Identify which cell holds the provided text, then report its (x, y) central coordinate. 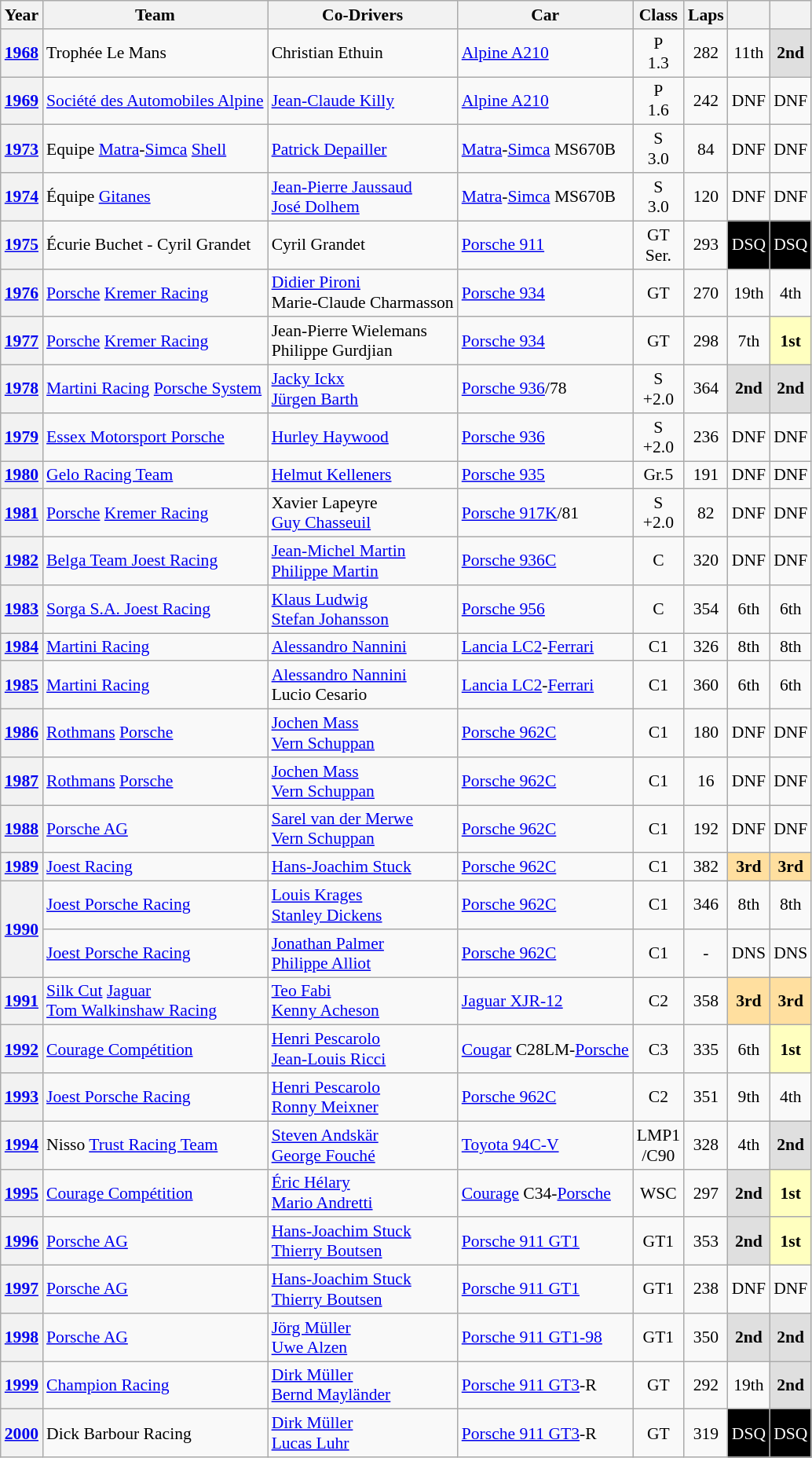
Jean-Pierre Wielemans Philippe Gurdjian (363, 341)
346 (706, 905)
Courage C34-Porsche (545, 1192)
1975 (22, 245)
Teo Fabi Kenny Acheson (363, 1001)
1987 (22, 781)
Jacky Ickx Jürgen Barth (363, 390)
242 (706, 101)
1969 (22, 101)
270 (706, 292)
364 (706, 390)
120 (706, 196)
1999 (22, 1386)
16 (706, 781)
1986 (22, 734)
Jonathan Palmer Philippe Alliot (363, 954)
Porsche 911 GT1-98 (545, 1337)
Silk Cut Jaguar Tom Walkinshaw Racing (155, 1001)
335 (706, 1050)
Gelo Racing Team (155, 475)
Toyota 94C-V (545, 1145)
1997 (22, 1290)
Xavier Lapeyre Guy Chasseuil (363, 514)
382 (706, 867)
1980 (22, 475)
Sorga S.A. Joest Racing (155, 610)
Porsche 936/78 (545, 390)
Hurley Haywood (363, 437)
1995 (22, 1192)
Dirk Müller Bernd Mayländer (363, 1386)
Jean-Pierre Jaussaud José Dolhem (363, 196)
350 (706, 1337)
328 (706, 1145)
Essex Motorsport Porsche (155, 437)
Dirk Müller Lucas Luhr (363, 1433)
2000 (22, 1433)
282 (706, 53)
P1.3 (658, 53)
1998 (22, 1337)
C3 (658, 1050)
Alessandro Nannini (363, 647)
Martini Racing Porsche System (155, 390)
Porsche 911 (545, 245)
1990 (22, 929)
GTSer. (658, 245)
Nisso Trust Racing Team (155, 1145)
191 (706, 475)
Jean-Michel Martin Philippe Martin (363, 561)
WSC (658, 1192)
319 (706, 1433)
Joest Racing (155, 867)
Henri Pescarolo Ronny Meixner (363, 1097)
1993 (22, 1097)
1983 (22, 610)
1973 (22, 149)
1982 (22, 561)
Écurie Buchet - Cyril Grandet (155, 245)
353 (706, 1241)
LMP1/C90 (658, 1145)
292 (706, 1386)
1984 (22, 647)
1981 (22, 514)
Car (545, 15)
Equipe Matra-Simca Shell (155, 149)
Laps (706, 15)
Éric Hélary Mario Andretti (363, 1192)
360 (706, 685)
Jaguar XJR-12 (545, 1001)
Gr.5 (658, 475)
7th (749, 341)
84 (706, 149)
1991 (22, 1001)
Jörg Müller Uwe Alzen (363, 1337)
Year (22, 15)
Porsche 917K/81 (545, 514)
Jean-Claude Killy (363, 101)
1988 (22, 830)
Équipe Gitanes (155, 196)
358 (706, 1001)
Porsche 936C (545, 561)
180 (706, 734)
Class (658, 15)
Alessandro Nannini Lucio Cesario (363, 685)
Team (155, 15)
Champion Racing (155, 1386)
354 (706, 610)
9th (749, 1097)
Christian Ethuin (363, 53)
351 (706, 1097)
Patrick Depailler (363, 149)
Cougar C28LM-Porsche (545, 1050)
82 (706, 514)
293 (706, 245)
1979 (22, 437)
Klaus Ludwig Stefan Johansson (363, 610)
297 (706, 1192)
1978 (22, 390)
Porsche 936 (545, 437)
Hans-Joachim Stuck (363, 867)
1992 (22, 1050)
326 (706, 647)
Steven Andskär George Fouché (363, 1145)
236 (706, 437)
1974 (22, 196)
Henri Pescarolo Jean-Louis Ricci (363, 1050)
Louis Krages Stanley Dickens (363, 905)
298 (706, 341)
Co-Drivers (363, 15)
11th (749, 53)
Porsche 956 (545, 610)
Porsche 935 (545, 475)
1976 (22, 292)
Trophée Le Mans (155, 53)
1994 (22, 1145)
- (706, 954)
238 (706, 1290)
Didier Pironi Marie-Claude Charmasson (363, 292)
192 (706, 830)
Cyril Grandet (363, 245)
Sarel van der Merwe Vern Schuppan (363, 830)
1985 (22, 685)
Société des Automobiles Alpine (155, 101)
1996 (22, 1241)
1968 (22, 53)
1989 (22, 867)
Helmut Kelleners (363, 475)
Dick Barbour Racing (155, 1433)
P1.6 (658, 101)
Belga Team Joest Racing (155, 561)
320 (706, 561)
1977 (22, 341)
